Extract the (X, Y) coordinate from the center of the cell holding the provided text.  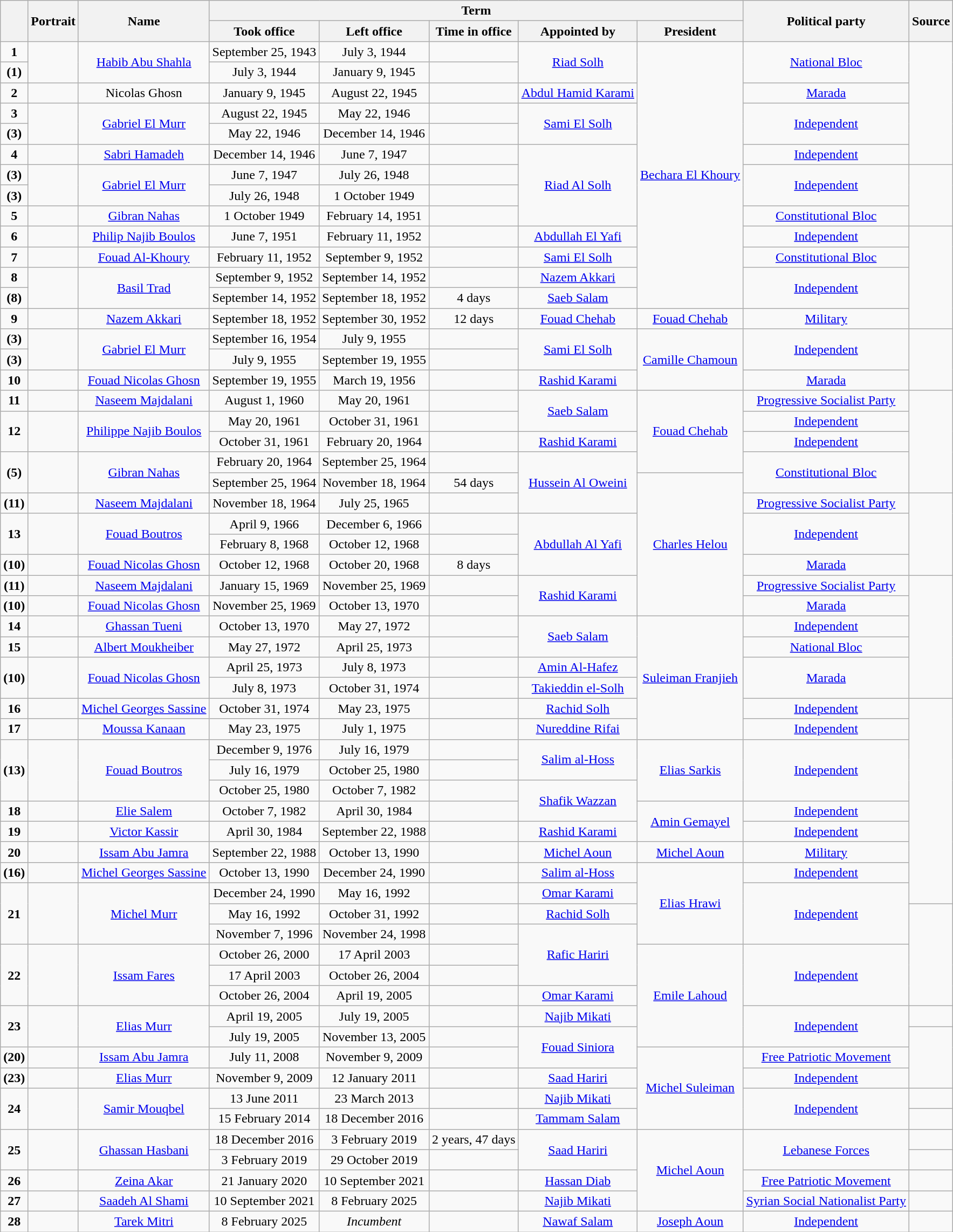
(5) (14, 472)
4 days (474, 298)
Nureddine Rifai (578, 729)
(20) (14, 1057)
Albert Moukheiber (143, 647)
December 6, 1966 (374, 524)
1 (14, 52)
15 (14, 647)
Left office (374, 31)
Time in office (474, 31)
January 15, 1969 (264, 585)
Nawaf Salam (578, 1221)
8 (14, 278)
15 February 2014 (264, 1119)
Ghassan Tueni (143, 627)
Saadeh Al Shami (143, 1201)
February 14, 1951 (374, 216)
Michel Suleiman (690, 1088)
Source (931, 21)
September 30, 1952 (374, 319)
Ghassan Hasbani (143, 1150)
Joseph Aoun (690, 1221)
(13) (14, 770)
February 8, 1968 (264, 544)
23 March 2013 (374, 1098)
Tarek Mitri (143, 1221)
(1) (14, 72)
Amin Gemayel (690, 821)
December 9, 1976 (264, 749)
Emile Lahoud (690, 996)
Fouad Al-Khoury (143, 257)
Portrait (53, 21)
Suleiman Franjieh (690, 678)
13 June 2011 (264, 1098)
Name (143, 21)
October 20, 1968 (374, 565)
12 days (474, 319)
July 1, 1975 (374, 729)
Hassan Diab (578, 1180)
Charles Helou (690, 544)
Lebanese Forces (826, 1150)
28 (14, 1221)
(16) (14, 872)
July 25, 1965 (374, 503)
16 (14, 708)
Abdullah El Yafi (578, 236)
Term (476, 11)
7 (14, 257)
Michel Murr (143, 913)
Syrian Social Nationalist Party (826, 1201)
Basil Trad (143, 288)
Habib Abu Shahla (143, 62)
August 1, 1960 (264, 401)
Incumbent (374, 1221)
20 (14, 852)
18 (14, 811)
April 9, 1966 (264, 524)
23 (14, 1027)
8 days (474, 565)
19 (14, 831)
12 (14, 431)
Takieddin el-Solh (578, 688)
17 (14, 729)
Tammam Salam (578, 1119)
14 (14, 627)
Riad Al Solh (578, 185)
Philip Najib Boulos (143, 236)
22 (14, 975)
Issam Fares (143, 975)
Amin Al-Hafez (578, 667)
3 (14, 113)
26 (14, 1180)
(23) (14, 1078)
Samir Mouqbel (143, 1109)
Hussein Al Oweini (578, 483)
Bechara El Khoury (690, 175)
November 7, 1996 (264, 934)
Elias Sarkis (690, 770)
Riad Solh (578, 62)
(8) (14, 298)
54 days (474, 483)
Victor Kassir (143, 831)
5 (14, 216)
27 (14, 1201)
June 7, 1951 (264, 236)
11 (14, 401)
Elie Salem (143, 811)
Shafik Wazzan (578, 801)
October 31, 1992 (374, 914)
Appointed by (578, 31)
July 11, 2008 (264, 1057)
Philippe Najib Boulos (143, 431)
November 24, 1998 (374, 934)
September 25, 1943 (264, 52)
Rafic Hariri (578, 955)
Nicolas Ghosn (143, 93)
12 January 2011 (374, 1078)
2 years, 47 days (474, 1139)
24 (14, 1109)
21 January 2020 (264, 1180)
25 (14, 1150)
Moussa Kanaan (143, 729)
Abdul Hamid Karami (578, 93)
6 (14, 236)
10 (14, 380)
9 (14, 319)
4 (14, 154)
Took office (264, 31)
2 (14, 93)
Camille Chamoun (690, 360)
Sabri Hamadeh (143, 154)
President (690, 31)
September 16, 1954 (264, 339)
Zeina Akar (143, 1180)
29 October 2019 (374, 1160)
21 (14, 913)
13 (14, 534)
Fouad Siniora (578, 1047)
Political party (826, 21)
Abdullah Al Yafi (578, 544)
March 19, 1956 (374, 380)
October 26, 2000 (264, 955)
November 13, 2005 (374, 1037)
Elias Hrawi (690, 903)
